For the text-containing cell, return its midpoint in [x, y] coordinate format. 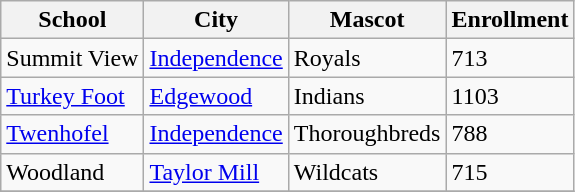
Woodland [72, 172]
Turkey Foot [72, 96]
Thoroughbreds [367, 134]
Twenhofel [72, 134]
Wildcats [367, 172]
Enrollment [510, 20]
School [72, 20]
788 [510, 134]
Taylor Mill [216, 172]
Edgewood [216, 96]
City [216, 20]
1103 [510, 96]
713 [510, 58]
Summit View [72, 58]
Royals [367, 58]
Indians [367, 96]
715 [510, 172]
Mascot [367, 20]
